Detect which cell encompasses the target text, then output its [x, y] center coordinate. 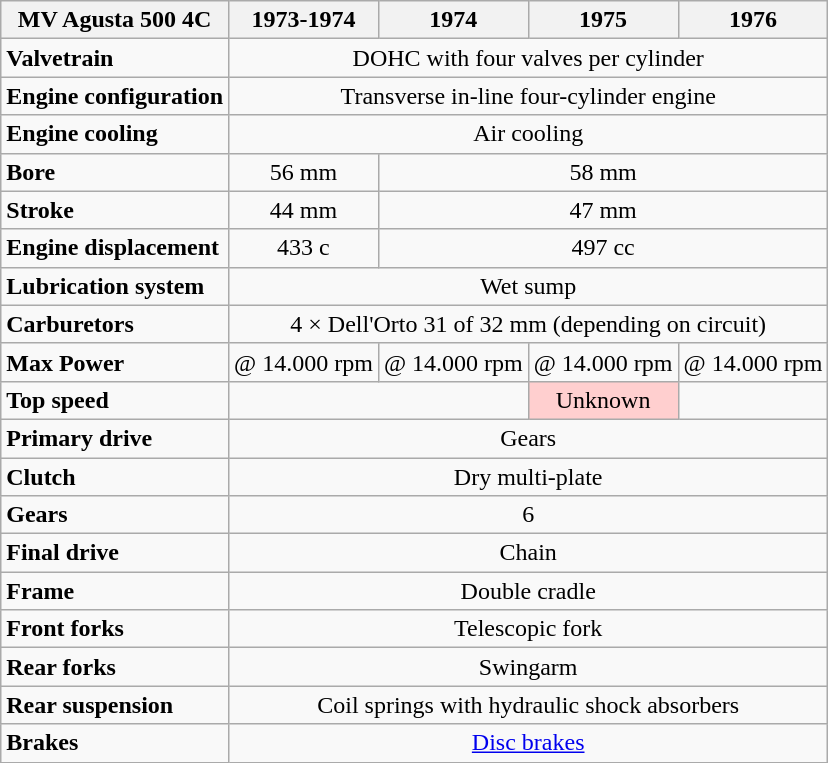
Valvetrain [115, 58]
Front forks [115, 629]
Coil springs with hydraulic shock absorbers [528, 705]
Clutch [115, 477]
1973-1974 [304, 20]
Rear suspension [115, 705]
Air cooling [528, 134]
Max Power [115, 362]
Engine displacement [115, 248]
Primary drive [115, 438]
497 cc [603, 248]
Bore [115, 172]
Final drive [115, 553]
1974 [453, 20]
Stroke [115, 210]
DOHC with four valves per cylinder [528, 58]
Brakes [115, 743]
Wet sump [528, 286]
Frame [115, 591]
Top speed [115, 400]
Unknown [603, 400]
MV Agusta 500 4C [115, 20]
4 × Dell'Orto 31 of 32 mm (depending on circuit) [528, 324]
Engine cooling [115, 134]
Chain [528, 553]
1975 [603, 20]
Engine configuration [115, 96]
47 mm [603, 210]
Rear forks [115, 667]
58 mm [603, 172]
1976 [753, 20]
433 c [304, 248]
Carburetors [115, 324]
Lubrication system [115, 286]
Swingarm [528, 667]
6 [528, 515]
Double cradle [528, 591]
Telescopic fork [528, 629]
Disc brakes [528, 743]
56 mm [304, 172]
Dry multi-plate [528, 477]
Transverse in-line four-cylinder engine [528, 96]
44 mm [304, 210]
